Locate the cell with the specified text and output its [x, y] center coordinate. 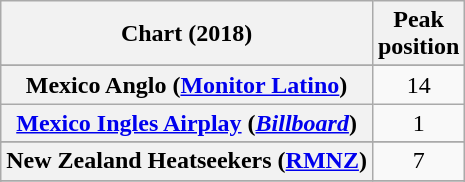
Mexico Ingles Airplay (Billboard) [187, 123]
14 [418, 85]
Mexico Anglo (Monitor Latino) [187, 85]
Chart (2018) [187, 34]
7 [418, 161]
1 [418, 123]
Peak position [418, 34]
New Zealand Heatseekers (RMNZ) [187, 161]
